Search for the cell housing the specified text and yield its (X, Y) center coordinate. 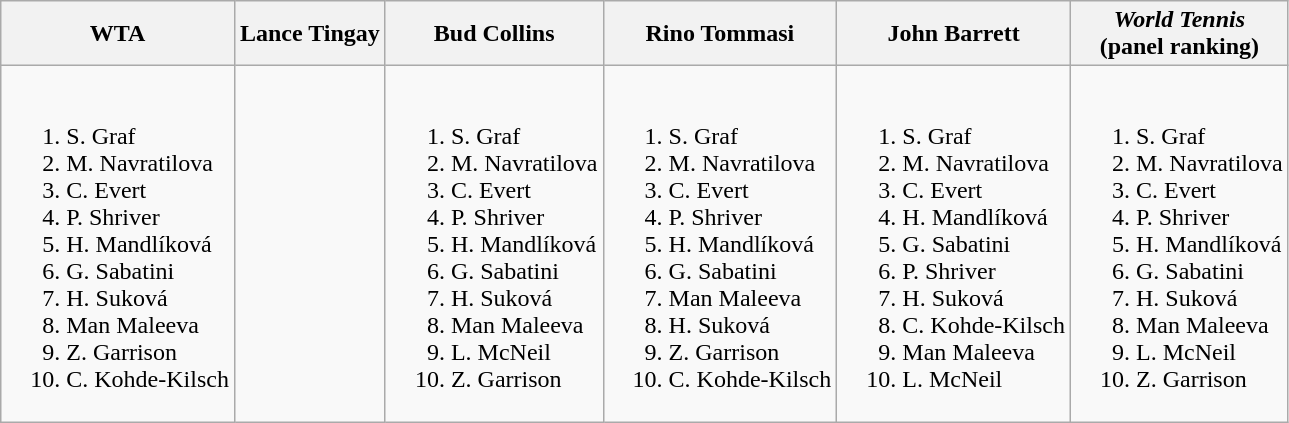
S. Graf M. Navratilova C. Evert P. Shriver H. Mandlíková G. Sabatini H. Suková Man Maleeva Z. Garrison C. Kohde-Kilsch (118, 244)
John Barrett (954, 34)
Lance Tingay (310, 34)
S. Graf M. Navratilova C. Evert P. Shriver H. Mandlíková G. Sabatini Man Maleeva H. Suková Z. Garrison C. Kohde-Kilsch (720, 244)
S. Graf M. Navratilova C. Evert H. Mandlíková G. Sabatini P. Shriver H. Suková C. Kohde-Kilsch Man Maleeva L. McNeil (954, 244)
World Tennis(panel ranking) (1179, 34)
Rino Tommasi (720, 34)
WTA (118, 34)
Bud Collins (494, 34)
